Provide the (x, y) coordinate of the cell's center where the given text is located.  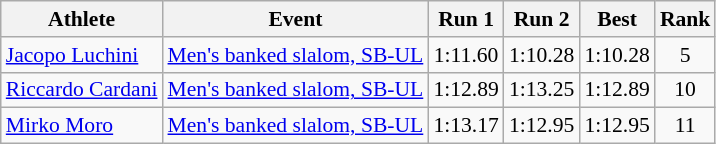
1:13.17 (466, 126)
1:13.25 (542, 90)
5 (686, 55)
Rank (686, 19)
Best (616, 19)
Run 2 (542, 19)
Run 1 (466, 19)
Jacopo Luchini (82, 55)
Riccardo Cardani (82, 90)
Mirko Moro (82, 126)
11 (686, 126)
1:11.60 (466, 55)
10 (686, 90)
Athlete (82, 19)
Event (296, 19)
